From the cell containing the given text, extract its center point as [X, Y] coordinate. 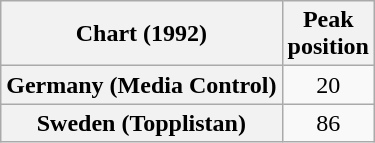
Sweden (Topplistan) [142, 123]
Germany (Media Control) [142, 85]
86 [328, 123]
Chart (1992) [142, 34]
Peakposition [328, 34]
20 [328, 85]
